Locate the cell with the specified text and output its [x, y] center coordinate. 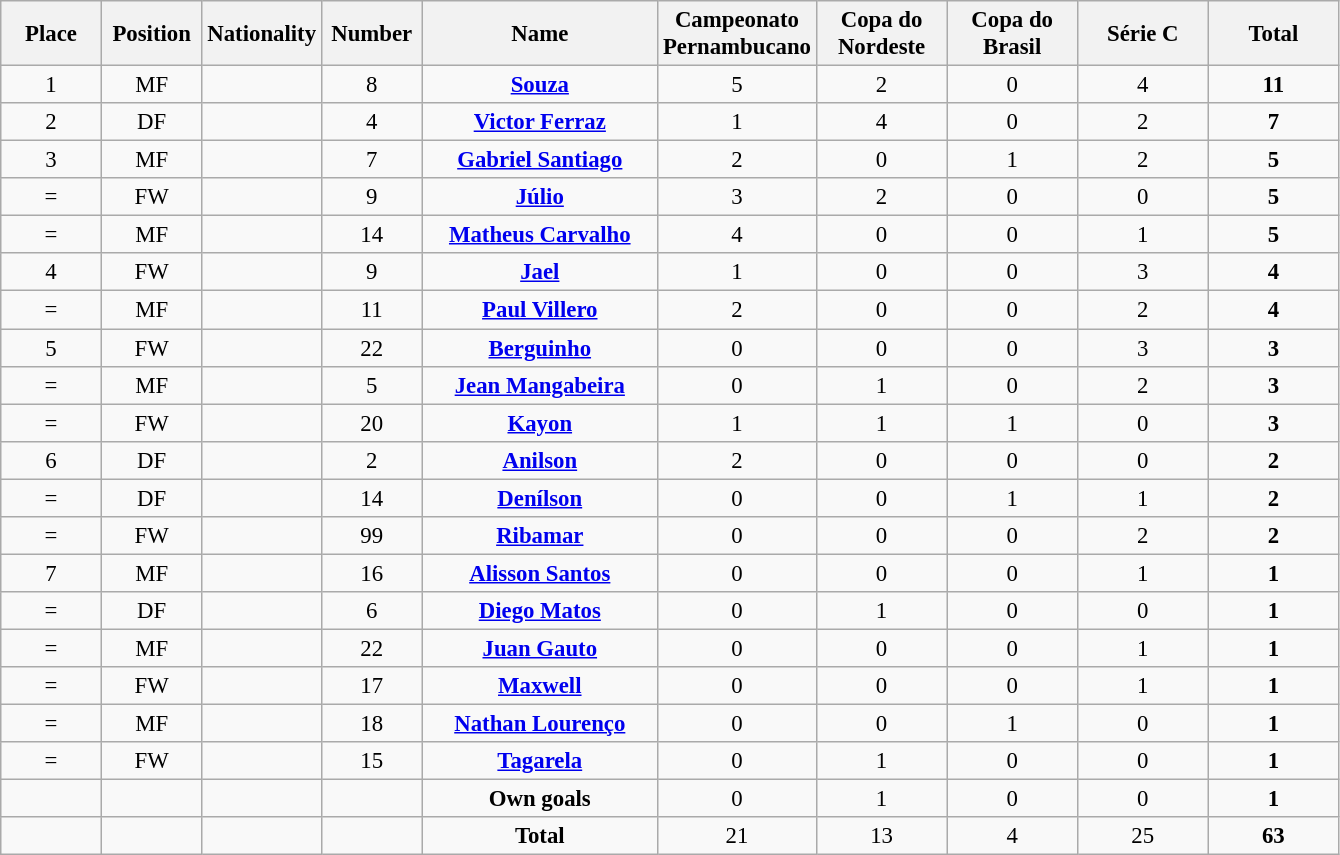
18 [372, 724]
Copa do Nordeste [882, 34]
Ribamar [540, 536]
Number [372, 34]
21 [738, 836]
Name [540, 34]
Juan Gauto [540, 648]
20 [372, 423]
Jean Mangabeira [540, 385]
Maxwell [540, 686]
Matheus Carvalho [540, 235]
Anilson [540, 460]
16 [372, 573]
8 [372, 85]
Kayon [540, 423]
Alisson Santos [540, 573]
Gabriel Santiago [540, 160]
Place [52, 34]
25 [1142, 836]
Position [152, 34]
Campeonato Pernambucano [738, 34]
Berguinho [540, 348]
Victor Ferraz [540, 122]
Jael [540, 273]
15 [372, 761]
Paul Villero [540, 310]
Copa do Brasil [1012, 34]
99 [372, 536]
Série C [1142, 34]
Souza [540, 85]
17 [372, 686]
Denílson [540, 498]
Nathan Lourenço [540, 724]
Júlio [540, 197]
63 [1274, 836]
Nationality [262, 34]
Own goals [540, 799]
Diego Matos [540, 611]
Tagarela [540, 761]
13 [882, 836]
